Scan for the cell matching the given text and deliver its (x, y) coordinate at center. 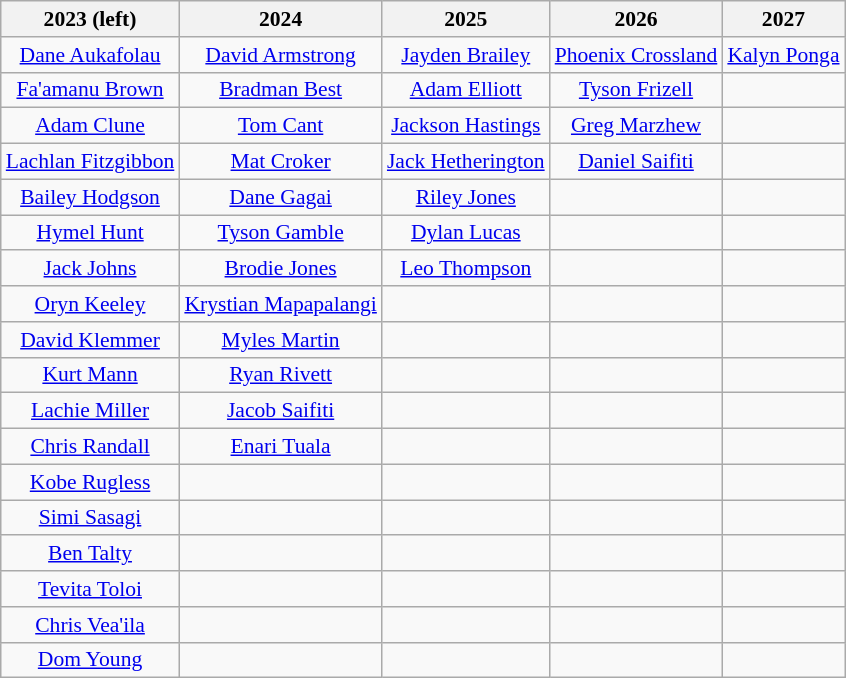
Jack Hetherington (466, 162)
Tyson Frizell (636, 90)
Lachlan Fitzgibbon (90, 162)
Dom Young (90, 660)
Chris Vea'ila (90, 625)
Bradman Best (280, 90)
Lachie Miller (90, 411)
Dane Aukafolau (90, 55)
Phoenix Crossland (636, 55)
David Klemmer (90, 340)
Tevita Toloi (90, 589)
David Armstrong (280, 55)
Mat Croker (280, 162)
Ryan Rivett (280, 375)
Oryn Keeley (90, 304)
Kalyn Ponga (783, 55)
Adam Clune (90, 126)
2025 (466, 19)
Dane Gagai (280, 197)
Tom Cant (280, 126)
Fa'amanu Brown (90, 90)
Simi Sasagi (90, 518)
Riley Jones (466, 197)
Kurt Mann (90, 375)
Bailey Hodgson (90, 197)
Jacob Saifiti (280, 411)
2027 (783, 19)
Enari Tuala (280, 447)
Adam Elliott (466, 90)
Dylan Lucas (466, 233)
Hymel Hunt (90, 233)
Chris Randall (90, 447)
Kobe Rugless (90, 482)
Tyson Gamble (280, 233)
Daniel Saifiti (636, 162)
Jackson Hastings (466, 126)
Greg Marzhew (636, 126)
Brodie Jones (280, 269)
Krystian Mapapalangi (280, 304)
2024 (280, 19)
Leo Thompson (466, 269)
Ben Talty (90, 554)
2023 (left) (90, 19)
Jayden Brailey (466, 55)
Jack Johns (90, 269)
2026 (636, 19)
Myles Martin (280, 340)
